Return the (x, y) coordinate for the center point of the cell that contains the specified text.  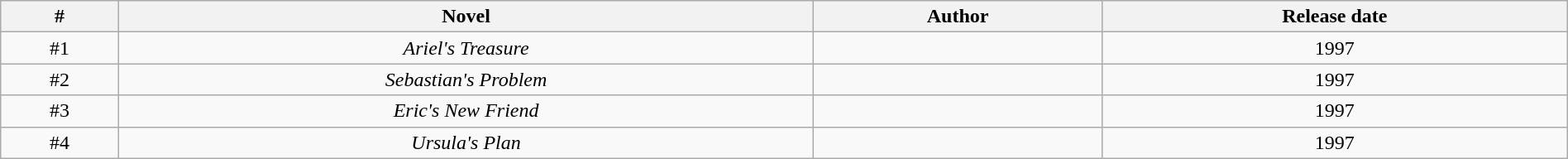
Eric's New Friend (466, 111)
Ursula's Plan (466, 142)
Author (958, 17)
Release date (1335, 17)
Sebastian's Problem (466, 79)
#4 (60, 142)
#1 (60, 48)
#2 (60, 79)
Novel (466, 17)
#3 (60, 111)
Ariel's Treasure (466, 48)
# (60, 17)
